Detect which cell encompasses the target text, then output its (X, Y) center coordinate. 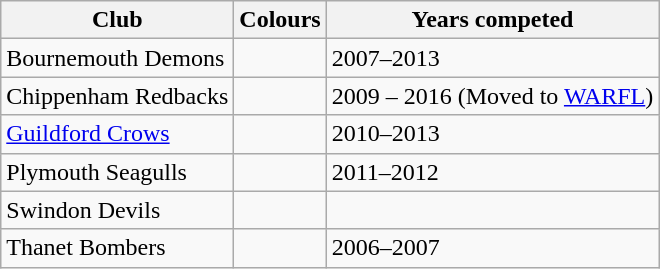
Swindon Devils (118, 210)
2009 – 2016 (Moved to WARFL) (492, 96)
Plymouth Seagulls (118, 172)
2010–2013 (492, 134)
Thanet Bombers (118, 248)
Guildford Crows (118, 134)
Club (118, 20)
Bournemouth Demons (118, 58)
Chippenham Redbacks (118, 96)
2006–2007 (492, 248)
2011–2012 (492, 172)
Years competed (492, 20)
2007–2013 (492, 58)
Colours (280, 20)
